Locate the cell with the specified text and output its (X, Y) center coordinate. 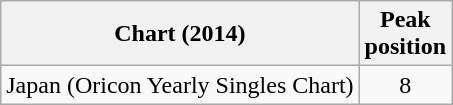
Chart (2014) (180, 34)
8 (405, 85)
Japan (Oricon Yearly Singles Chart) (180, 85)
Peakposition (405, 34)
